Extract the [x, y] coordinate from the center of the cell holding the provided text.  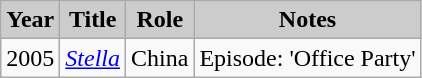
Episode: 'Office Party' [308, 58]
Notes [308, 20]
Title [93, 20]
Stella [93, 58]
2005 [30, 58]
China [160, 58]
Role [160, 20]
Year [30, 20]
